Determine the (x, y) coordinate at the center of the cell enclosing the given text.  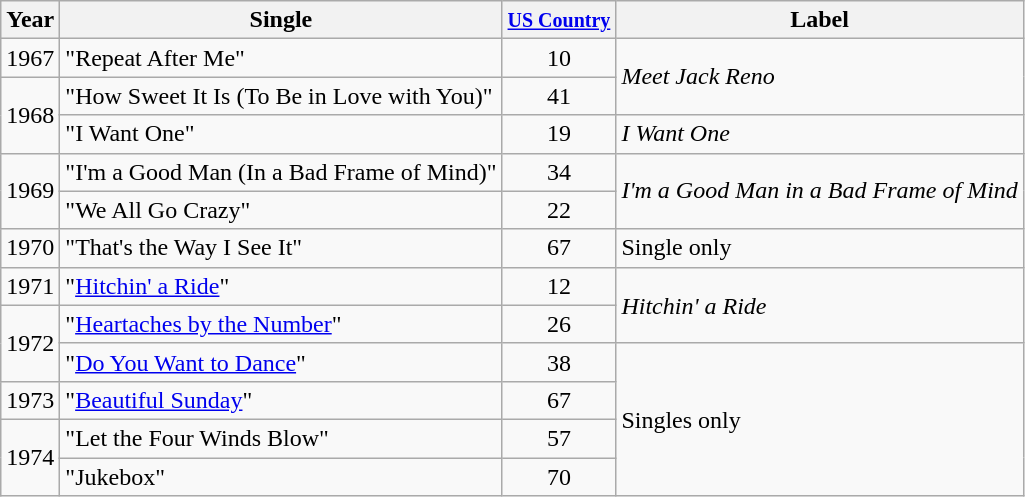
I'm a Good Man in a Bad Frame of Mind (820, 191)
38 (559, 362)
1967 (30, 58)
26 (559, 324)
Single only (820, 248)
Label (820, 20)
1970 (30, 248)
"Repeat After Me" (281, 58)
"Jukebox" (281, 477)
41 (559, 96)
"Beautiful Sunday" (281, 400)
"How Sweet It Is (To Be in Love with You)" (281, 96)
10 (559, 58)
1974 (30, 457)
US Country (559, 20)
Singles only (820, 419)
I Want One (820, 134)
"Hitchin' a Ride" (281, 286)
"That's the Way I See It" (281, 248)
Single (281, 20)
34 (559, 172)
70 (559, 477)
22 (559, 210)
"Heartaches by the Number" (281, 324)
"Do You Want to Dance" (281, 362)
1973 (30, 400)
12 (559, 286)
"I Want One" (281, 134)
Meet Jack Reno (820, 77)
1972 (30, 343)
"I'm a Good Man (In a Bad Frame of Mind)" (281, 172)
1969 (30, 191)
Hitchin' a Ride (820, 305)
"Let the Four Winds Blow" (281, 438)
1968 (30, 115)
"We All Go Crazy" (281, 210)
19 (559, 134)
57 (559, 438)
1971 (30, 286)
Year (30, 20)
